Return (x, y) of the center of cell containing provided text 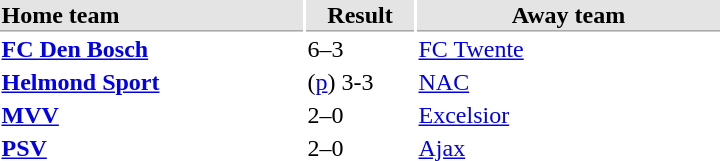
FC Twente (568, 49)
FC Den Bosch (152, 49)
Helmond Sport (152, 83)
MVV (152, 115)
Excelsior (568, 115)
Result (360, 16)
Home team (152, 16)
NAC (568, 83)
2–0 (360, 115)
Away team (568, 16)
(p) 3-3 (360, 83)
6–3 (360, 49)
